Detect which cell encompasses the target text, then output its [X, Y] center coordinate. 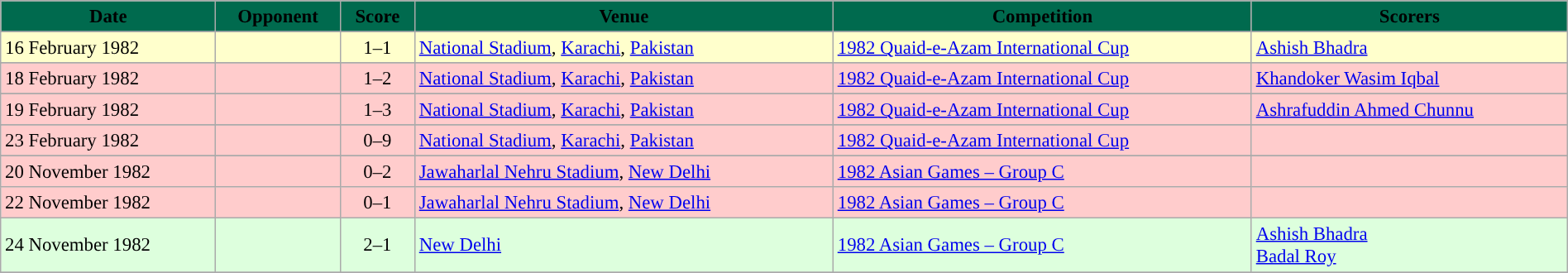
Khandoker Wasim Iqbal [1409, 79]
Scorers [1409, 17]
0–9 [377, 141]
0–2 [377, 172]
2–1 [377, 245]
1–3 [377, 110]
20 November 1982 [108, 172]
Venue [624, 17]
Opponent [278, 17]
19 February 1982 [108, 110]
18 February 1982 [108, 79]
Ashrafuddin Ahmed Chunnu [1409, 110]
23 February 1982 [108, 141]
24 November 1982 [108, 245]
22 November 1982 [108, 203]
New Delhi [624, 245]
Score [377, 17]
Ashish Bhadra Badal Roy [1409, 245]
Date [108, 17]
1–2 [377, 79]
Ashish Bhadra [1409, 48]
16 February 1982 [108, 48]
1–1 [377, 48]
0–1 [377, 203]
Competition [1042, 17]
